Return [x, y] of the center of cell containing provided text 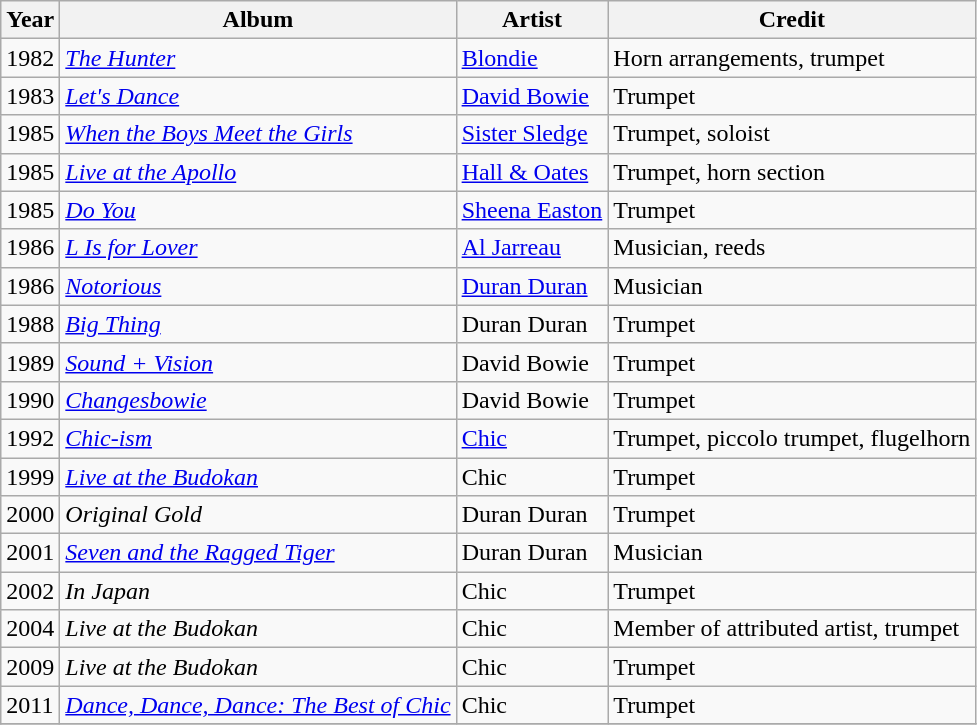
Dance, Dance, Dance: The Best of Chic [258, 705]
L Is for Lover [258, 248]
Year [30, 20]
Notorious [258, 286]
2009 [30, 667]
1983 [30, 96]
Musician, reeds [792, 248]
Sheena Easton [532, 210]
Artist [532, 20]
Album [258, 20]
Seven and the Ragged Tiger [258, 553]
Al Jarreau [532, 248]
1999 [30, 477]
2001 [30, 553]
Changesbowie [258, 400]
Trumpet, piccolo trumpet, flugelhorn [792, 438]
Trumpet, soloist [792, 134]
Original Gold [258, 515]
1990 [30, 400]
Blondie [532, 58]
2002 [30, 591]
2000 [30, 515]
Chic-ism [258, 438]
Do You [258, 210]
Member of attributed artist, trumpet [792, 629]
Let's Dance [258, 96]
The Hunter [258, 58]
Sound + Vision [258, 362]
1989 [30, 362]
Sister Sledge [532, 134]
1982 [30, 58]
Trumpet, horn section [792, 172]
2011 [30, 705]
1992 [30, 438]
Horn arrangements, trumpet [792, 58]
Hall & Oates [532, 172]
When the Boys Meet the Girls [258, 134]
Live at the Apollo [258, 172]
2004 [30, 629]
In Japan [258, 591]
Credit [792, 20]
Big Thing [258, 324]
1988 [30, 324]
